Search for the cell housing the specified text and yield its [X, Y] center coordinate. 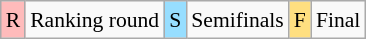
S [175, 20]
Semifinals [237, 20]
Ranking round [94, 20]
R [14, 20]
F [300, 20]
Final [338, 20]
